Return the [x, y] coordinate for the center point of the cell that contains the specified text.  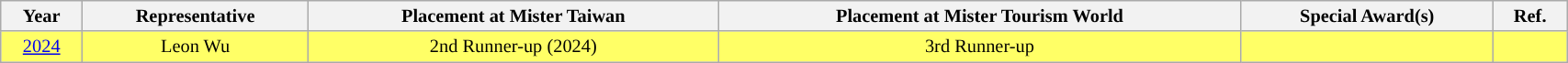
2024 [42, 47]
3rd Runner-up [979, 47]
Placement at Mister Tourism World [979, 16]
Representative [196, 16]
Leon Wu [196, 47]
Special Award(s) [1367, 16]
2nd Runner-up (2024) [514, 47]
Year [42, 16]
Placement at Mister Taiwan [514, 16]
Ref. [1530, 16]
